Pinpoint the cell where the given text exists, returning its [X, Y] midpoint coordinate. 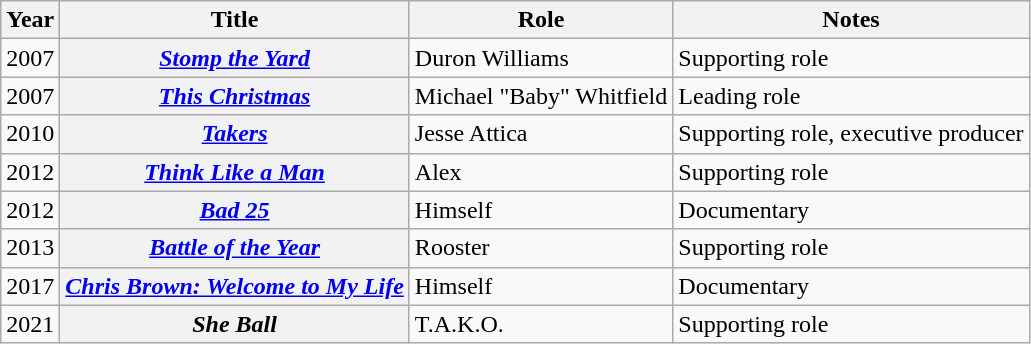
Takers [235, 134]
Jesse Attica [540, 134]
2021 [30, 324]
2017 [30, 286]
Role [540, 20]
Leading role [851, 96]
2010 [30, 134]
Rooster [540, 248]
Battle of the Year [235, 248]
Year [30, 20]
She Ball [235, 324]
Michael "Baby" Whitfield [540, 96]
Chris Brown: Welcome to My Life [235, 286]
Alex [540, 172]
2013 [30, 248]
Bad 25 [235, 210]
Stomp the Yard [235, 58]
Notes [851, 20]
Duron Williams [540, 58]
T.A.K.O. [540, 324]
Supporting role, executive producer [851, 134]
Think Like a Man [235, 172]
Title [235, 20]
This Christmas [235, 96]
